Find where the given text appears and provide that cell's center as [x, y] coordinate. 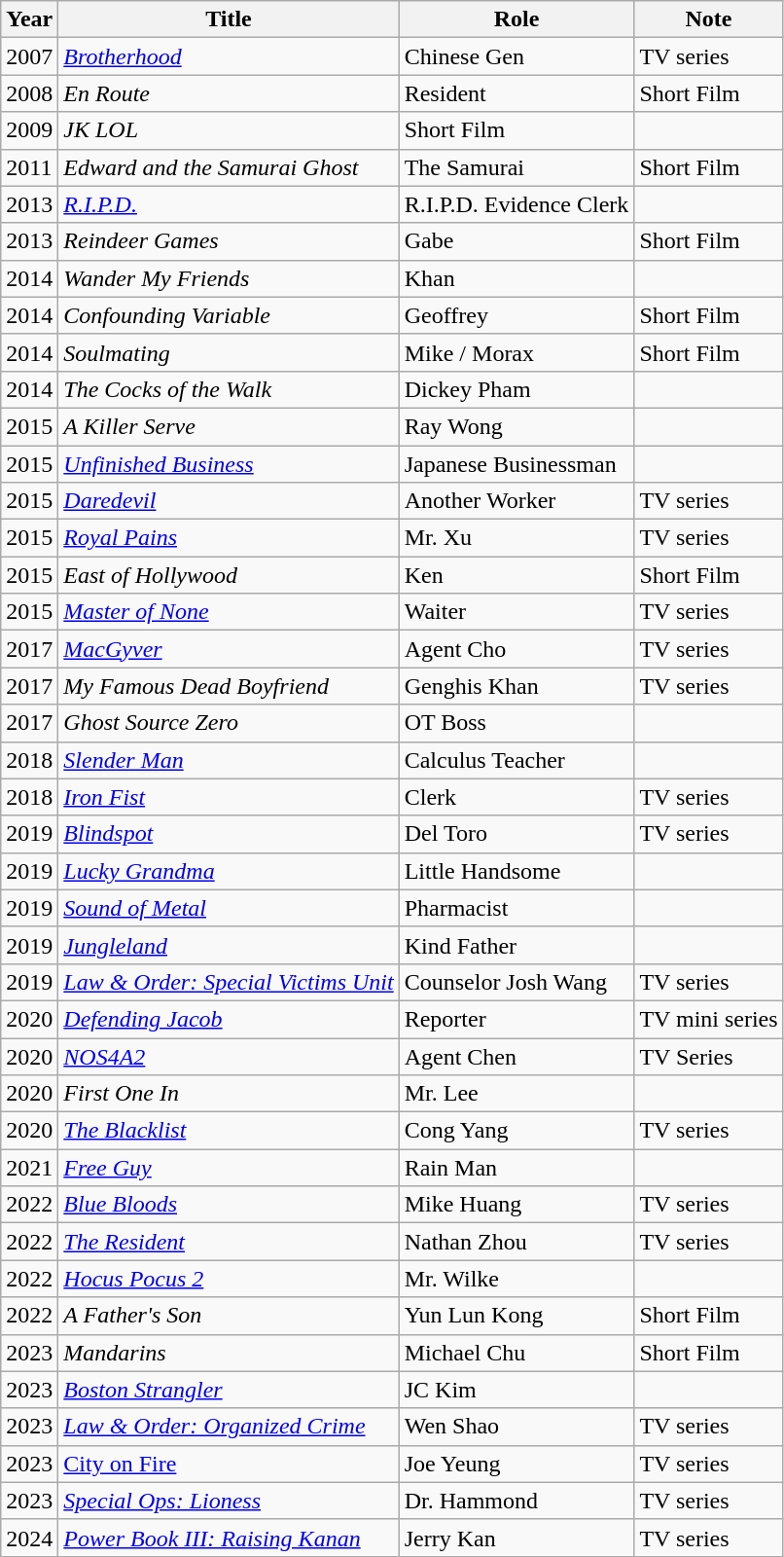
Dickey Pham [517, 389]
Resident [517, 93]
TV mini series [708, 1019]
Law & Order: Special Victims Unit [229, 982]
2011 [29, 167]
Free Guy [229, 1168]
Joe Yeung [517, 1464]
Ghost Source Zero [229, 723]
Confounding Variable [229, 315]
Dr. Hammond [517, 1501]
Wander My Friends [229, 278]
Genghis Khan [517, 686]
Year [29, 19]
JK LOL [229, 130]
Waiter [517, 612]
2024 [29, 1538]
Ken [517, 575]
Royal Pains [229, 538]
Jerry Kan [517, 1538]
Mr. Wilke [517, 1279]
The Cocks of the Walk [229, 389]
My Famous Dead Boyfriend [229, 686]
Michael Chu [517, 1353]
Master of None [229, 612]
Note [708, 19]
2008 [29, 93]
Ray Wong [517, 426]
Cong Yang [517, 1131]
Blue Bloods [229, 1205]
Role [517, 19]
OT Boss [517, 723]
Another Worker [517, 501]
The Samurai [517, 167]
JC Kim [517, 1390]
2009 [29, 130]
The Blacklist [229, 1131]
Mr. Lee [517, 1094]
Mr. Xu [517, 538]
Law & Order: Organized Crime [229, 1427]
Calculus Teacher [517, 760]
Blindspot [229, 834]
Iron Fist [229, 797]
Special Ops: Lioness [229, 1501]
East of Hollywood [229, 575]
Lucky Grandma [229, 871]
Power Book III: Raising Kanan [229, 1538]
Geoffrey [517, 315]
Jungleland [229, 945]
Nathan Zhou [517, 1242]
Khan [517, 278]
Reindeer Games [229, 241]
Mike / Morax [517, 352]
Defending Jacob [229, 1019]
Wen Shao [517, 1427]
Brotherhood [229, 56]
City on Fire [229, 1464]
A Killer Serve [229, 426]
Pharmacist [517, 908]
Mike Huang [517, 1205]
MacGyver [229, 649]
Counselor Josh Wang [517, 982]
2021 [29, 1168]
Yun Lun Kong [517, 1316]
TV Series [708, 1056]
Chinese Gen [517, 56]
The Resident [229, 1242]
2007 [29, 56]
First One In [229, 1094]
Edward and the Samurai Ghost [229, 167]
Slender Man [229, 760]
Clerk [517, 797]
Hocus Pocus 2 [229, 1279]
Gabe [517, 241]
Title [229, 19]
Agent Cho [517, 649]
Mandarins [229, 1353]
Japanese Businessman [517, 464]
Boston Strangler [229, 1390]
Kind Father [517, 945]
NOS4A2 [229, 1056]
R.I.P.D. Evidence Clerk [517, 204]
A Father's Son [229, 1316]
Rain Man [517, 1168]
Del Toro [517, 834]
Soulmating [229, 352]
En Route [229, 93]
Little Handsome [517, 871]
Sound of Metal [229, 908]
Reporter [517, 1019]
Agent Chen [517, 1056]
Unfinished Business [229, 464]
R.I.P.D. [229, 204]
Daredevil [229, 501]
